Find where the given text appears and provide that cell's center as [X, Y] coordinate. 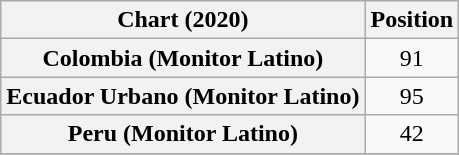
Colombia (Monitor Latino) [183, 58]
42 [412, 134]
Chart (2020) [183, 20]
95 [412, 96]
Peru (Monitor Latino) [183, 134]
Ecuador Urbano (Monitor Latino) [183, 96]
Position [412, 20]
91 [412, 58]
